Output the (X, Y) coordinate of the center of the cell containing the given text.  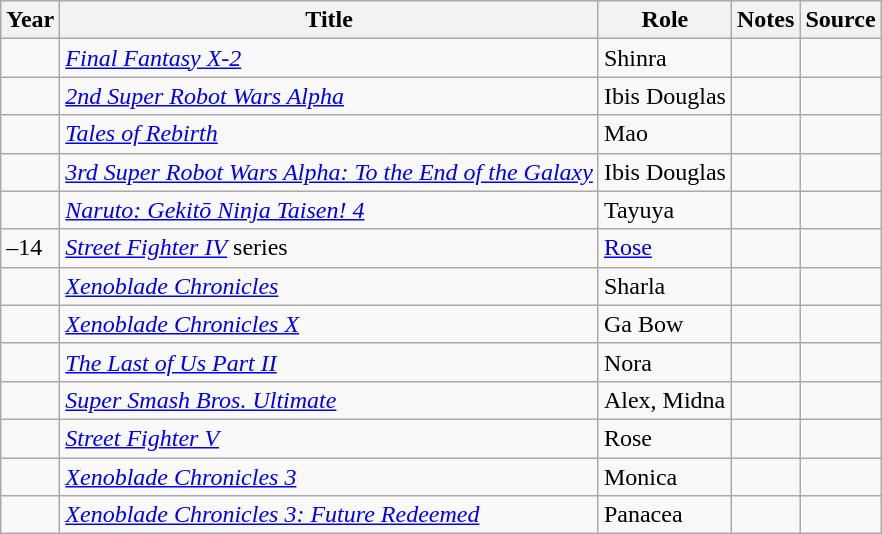
Alex, Midna (664, 400)
Tales of Rebirth (330, 134)
Xenoblade Chronicles 3 (330, 477)
3rd Super Robot Wars Alpha: To the End of the Galaxy (330, 172)
Naruto: Gekitō Ninja Taisen! 4 (330, 210)
Final Fantasy X-2 (330, 58)
Title (330, 20)
Monica (664, 477)
Notes (765, 20)
Ga Bow (664, 324)
–14 (30, 248)
Role (664, 20)
Xenoblade Chronicles X (330, 324)
Street Fighter V (330, 438)
Street Fighter IV series (330, 248)
Sharla (664, 286)
Year (30, 20)
Mao (664, 134)
Panacea (664, 515)
Xenoblade Chronicles (330, 286)
Nora (664, 362)
Xenoblade Chronicles 3: Future Redeemed (330, 515)
2nd Super Robot Wars Alpha (330, 96)
Source (840, 20)
Tayuya (664, 210)
The Last of Us Part II (330, 362)
Shinra (664, 58)
Super Smash Bros. Ultimate (330, 400)
